Extract the (X, Y) coordinate from the center of the cell holding the provided text.  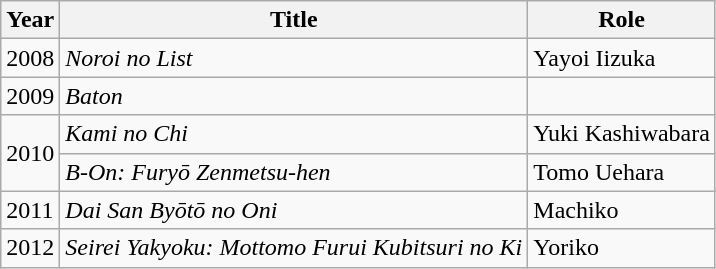
Tomo Uehara (622, 172)
Noroi no List (294, 58)
Year (30, 20)
Yayoi Iizuka (622, 58)
Kami no Chi (294, 134)
Yoriko (622, 248)
2009 (30, 96)
Machiko (622, 210)
Seirei Yakyoku: Mottomo Furui Kubitsuri no Ki (294, 248)
Yuki Kashiwabara (622, 134)
2012 (30, 248)
Baton (294, 96)
2010 (30, 153)
2008 (30, 58)
Dai San Byōtō no Oni (294, 210)
2011 (30, 210)
B-On: Furyō Zenmetsu-hen (294, 172)
Title (294, 20)
Role (622, 20)
